Provide the (x, y) coordinate of the cell's center where the given text is located.  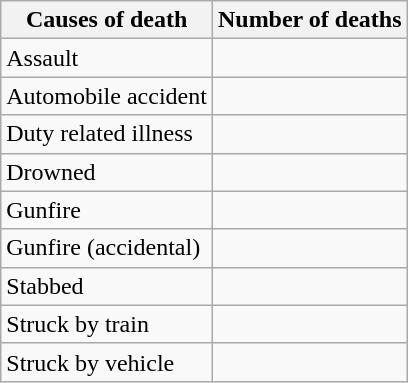
Struck by vehicle (107, 362)
Number of deaths (310, 20)
Gunfire (107, 210)
Struck by train (107, 324)
Assault (107, 58)
Causes of death (107, 20)
Drowned (107, 172)
Stabbed (107, 286)
Duty related illness (107, 134)
Automobile accident (107, 96)
Gunfire (accidental) (107, 248)
